Identify which cell holds the provided text, then report its (X, Y) central coordinate. 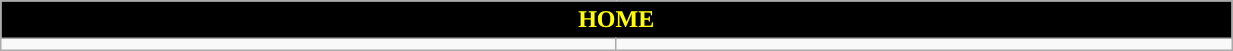
HOME (616, 20)
